From the cell containing the given text, extract its center point as (X, Y) coordinate. 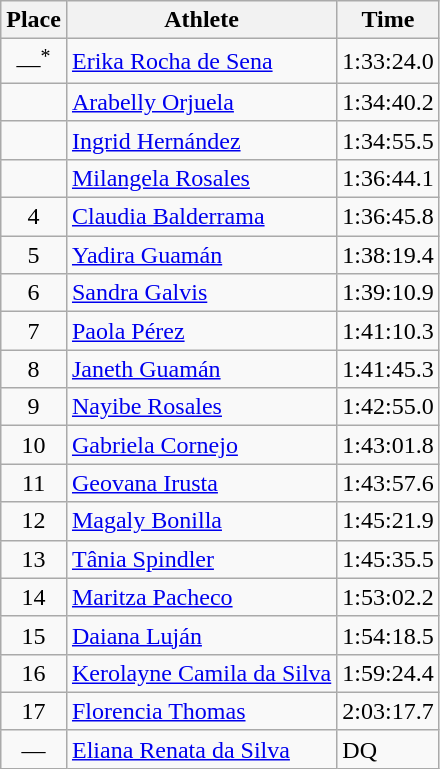
Athlete (201, 20)
7 (34, 331)
1:53:02.2 (388, 597)
Kerolayne Camila da Silva (201, 673)
— (34, 749)
Gabriela Cornejo (201, 445)
2:03:17.7 (388, 711)
6 (34, 293)
Janeth Guamán (201, 369)
1:59:24.4 (388, 673)
Sandra Galvis (201, 293)
—* (34, 62)
1:41:45.3 (388, 369)
10 (34, 445)
1:36:45.8 (388, 217)
Milangela Rosales (201, 178)
16 (34, 673)
DQ (388, 749)
Maritza Pacheco (201, 597)
Erika Rocha de Sena (201, 62)
Florencia Thomas (201, 711)
1:39:10.9 (388, 293)
17 (34, 711)
15 (34, 635)
1:33:24.0 (388, 62)
1:34:55.5 (388, 140)
1:45:35.5 (388, 559)
Yadira Guamán (201, 255)
4 (34, 217)
1:34:40.2 (388, 102)
1:42:55.0 (388, 407)
1:36:44.1 (388, 178)
1:43:01.8 (388, 445)
Eliana Renata da Silva (201, 749)
1:38:19.4 (388, 255)
8 (34, 369)
12 (34, 521)
Place (34, 20)
Time (388, 20)
Daiana Luján (201, 635)
13 (34, 559)
11 (34, 483)
Tânia Spindler (201, 559)
14 (34, 597)
9 (34, 407)
5 (34, 255)
Nayibe Rosales (201, 407)
1:54:18.5 (388, 635)
1:43:57.6 (388, 483)
Arabelly Orjuela (201, 102)
Geovana Irusta (201, 483)
1:45:21.9 (388, 521)
1:41:10.3 (388, 331)
Magaly Bonilla (201, 521)
Ingrid Hernández (201, 140)
Paola Pérez (201, 331)
Claudia Balderrama (201, 217)
